For the text-containing cell, return its midpoint in [x, y] coordinate format. 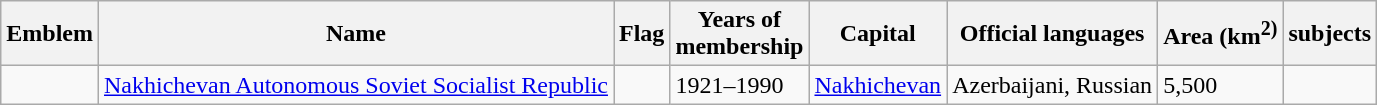
Years ofmembership [740, 34]
Name [356, 34]
Capital [878, 34]
1921–1990 [740, 85]
Area (km2) [1220, 34]
Flag [642, 34]
Official languages [1052, 34]
Nakhichevan [878, 85]
Emblem [50, 34]
5,500 [1220, 85]
Nakhichevan Autonomous Soviet Socialist Republic [356, 85]
subjects [1330, 34]
Azerbaijani, Russian [1052, 85]
